Output the [X, Y] coordinate of the center of the cell containing the given text.  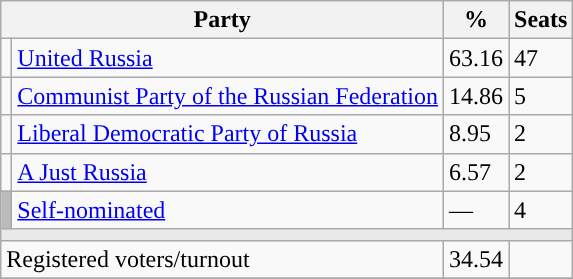
United Russia [228, 58]
63.16 [476, 58]
Communist Party of the Russian Federation [228, 96]
— [476, 210]
14.86 [476, 96]
4 [541, 210]
Registered voters/turnout [222, 259]
34.54 [476, 259]
8.95 [476, 134]
Liberal Democratic Party of Russia [228, 134]
6.57 [476, 172]
47 [541, 58]
% [476, 20]
Self-nominated [228, 210]
A Just Russia [228, 172]
5 [541, 96]
Seats [541, 20]
Party [222, 20]
